Extract the [X, Y] coordinate from the center of the cell holding the provided text.  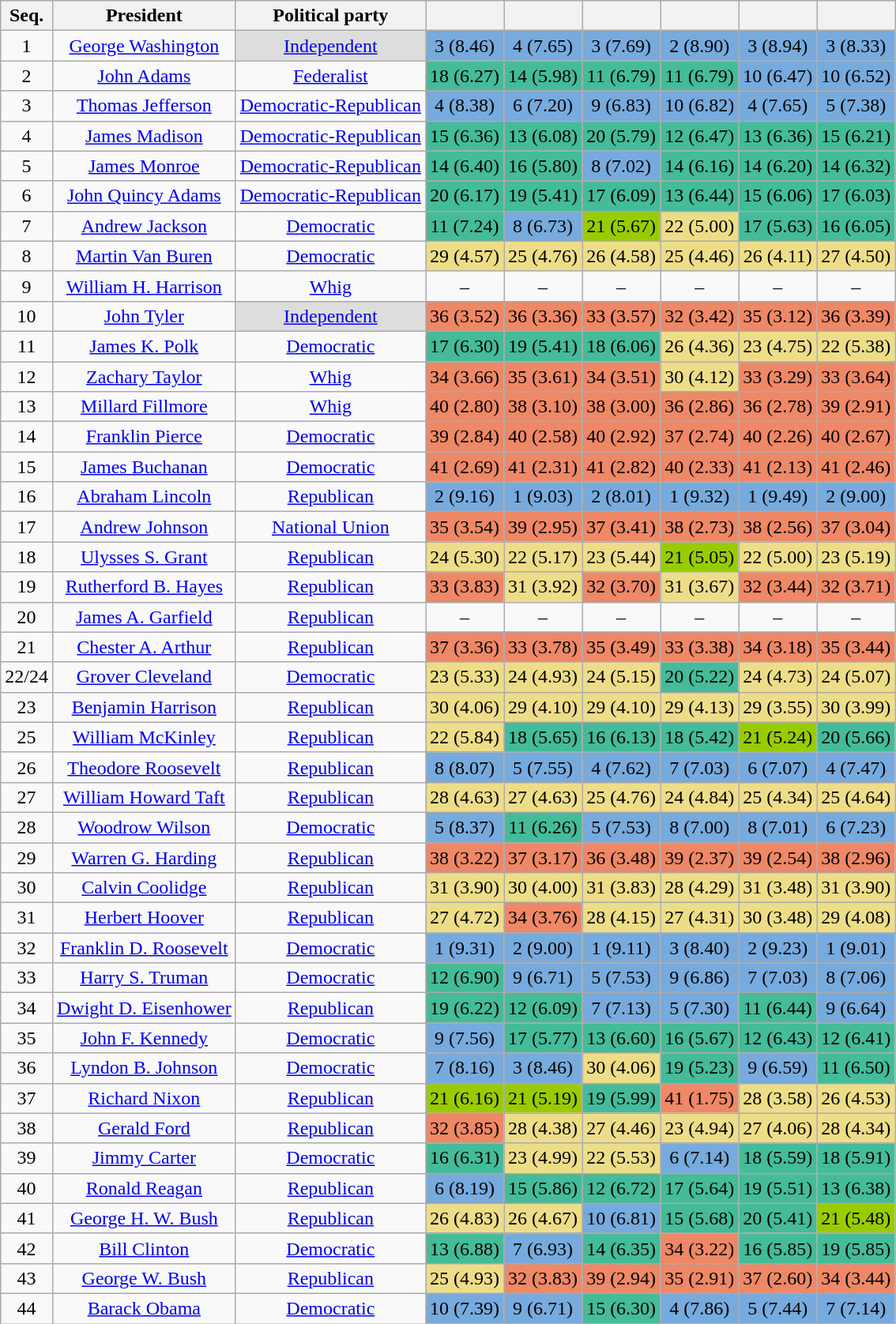
32 (3.85) [465, 1128]
21 [27, 647]
16 (5.80) [544, 166]
22 (5.53) [621, 1158]
7 (7.13) [621, 1008]
29 (4.13) [700, 707]
32 (3.44) [777, 587]
17 (5.63) [777, 226]
17 (6.09) [621, 196]
36 [27, 1068]
23 (5.19) [856, 557]
2 (8.90) [700, 46]
17 (6.30) [465, 346]
25 (4.46) [700, 256]
28 (4.29) [700, 888]
Warren G. Harding [144, 857]
John Tyler [144, 316]
Andrew Johnson [144, 527]
Federalist [330, 76]
1 [27, 46]
16 (6.31) [465, 1158]
5 (7.55) [544, 767]
38 [27, 1128]
2 [27, 76]
James Monroe [144, 166]
Abraham Lincoln [144, 497]
10 (6.82) [700, 106]
11 (7.24) [465, 226]
40 (2.80) [465, 407]
36 (2.78) [777, 407]
22 (5.84) [465, 737]
22/24 [27, 677]
National Union [330, 527]
Zachary Taylor [144, 377]
1 (9.01) [856, 948]
29 (4.08) [856, 918]
21 (6.16) [465, 1098]
35 (3.44) [856, 647]
14 (6.16) [700, 166]
George Washington [144, 46]
40 (2.67) [856, 437]
21 (5.05) [700, 557]
Thomas Jefferson [144, 106]
35 (3.61) [544, 377]
11 (6.26) [544, 827]
14 [27, 437]
12 (6.90) [465, 978]
8 [27, 256]
8 (8.07) [465, 767]
13 (6.44) [700, 196]
6 (8.19) [465, 1188]
7 (6.93) [544, 1248]
38 (3.00) [621, 407]
37 (2.60) [777, 1278]
9 (6.83) [621, 106]
3 (8.40) [700, 948]
41 (2.31) [544, 467]
Dwight D. Eisenhower [144, 1008]
24 (5.07) [856, 677]
18 (5.59) [777, 1158]
5 (7.38) [856, 106]
32 [27, 948]
27 (4.50) [856, 256]
19 (5.85) [856, 1248]
30 (4.00) [544, 888]
19 (6.22) [465, 1008]
34 (3.66) [465, 377]
8 (6.73) [544, 226]
John Quincy Adams [144, 196]
27 (4.06) [777, 1128]
15 (6.30) [621, 1308]
40 (2.33) [700, 467]
18 (6.06) [621, 346]
4 (7.62) [621, 767]
26 (4.11) [777, 256]
15 (5.68) [700, 1218]
10 (6.81) [621, 1218]
13 (6.60) [621, 1038]
33 (3.38) [700, 647]
26 (4.67) [544, 1218]
34 (3.18) [777, 647]
11 (6.50) [856, 1068]
39 (2.54) [777, 857]
33 (3.29) [777, 377]
Bill Clinton [144, 1248]
3 (7.69) [621, 46]
24 (4.93) [544, 677]
38 (2.96) [856, 857]
5 (8.37) [465, 827]
27 (4.31) [700, 918]
17 (6.03) [856, 196]
34 (3.51) [621, 377]
11 [27, 346]
30 (3.48) [777, 918]
Seq. [27, 16]
17 [27, 527]
40 (2.92) [621, 437]
Rutherford B. Hayes [144, 587]
14 (6.35) [621, 1248]
8 (7.02) [621, 166]
37 (3.36) [465, 647]
14 (6.32) [856, 166]
10 (6.52) [856, 76]
32 (3.42) [700, 316]
18 (5.65) [544, 737]
16 (5.67) [700, 1038]
10 [27, 316]
15 (6.21) [856, 136]
7 [27, 226]
9 (6.59) [777, 1068]
24 (4.84) [700, 797]
Andrew Jackson [144, 226]
Richard Nixon [144, 1098]
40 [27, 1188]
39 (2.94) [621, 1278]
3 (8.94) [777, 46]
20 (5.41) [777, 1218]
36 (3.36) [544, 316]
28 (4.38) [544, 1128]
13 (6.88) [465, 1248]
Ronald Reagan [144, 1188]
42 [27, 1248]
36 (3.48) [621, 857]
27 (4.63) [544, 797]
William Howard Taft [144, 797]
William H. Harrison [144, 286]
1 (9.32) [700, 497]
26 (4.83) [465, 1218]
21 (5.24) [777, 737]
George H. W. Bush [144, 1218]
15 (6.06) [777, 196]
James A. Garfield [144, 617]
10 (7.39) [465, 1308]
20 (5.66) [856, 737]
22 (5.17) [544, 557]
41 (2.13) [777, 467]
20 (5.22) [700, 677]
33 (3.57) [621, 316]
15 [27, 467]
30 (3.99) [856, 707]
20 [27, 617]
27 (4.72) [465, 918]
9 (6.64) [856, 1008]
William McKinley [144, 737]
35 (3.54) [465, 527]
Grover Cleveland [144, 677]
19 [27, 587]
23 (5.44) [621, 557]
33 (3.83) [465, 587]
19 (5.23) [700, 1068]
Chester A. Arthur [144, 647]
38 (3.22) [465, 857]
37 (2.74) [700, 437]
18 (5.91) [856, 1158]
20 (5.79) [621, 136]
9 [27, 286]
2 (9.16) [465, 497]
35 (3.12) [777, 316]
2 (8.01) [621, 497]
33 (3.78) [544, 647]
President [144, 16]
19 (5.99) [621, 1098]
41 (2.69) [465, 467]
18 [27, 557]
34 (3.22) [700, 1248]
23 (5.33) [465, 677]
12 (6.47) [700, 136]
21 (5.48) [856, 1218]
Theodore Roosevelt [144, 767]
25 [27, 737]
39 (2.95) [544, 527]
44 [27, 1308]
3 [27, 106]
24 (4.73) [777, 677]
24 (5.30) [465, 557]
14 (6.40) [465, 166]
28 (4.63) [465, 797]
4 (7.47) [856, 767]
41 (1.75) [700, 1098]
7 (7.14) [856, 1308]
39 [27, 1158]
30 (4.12) [700, 377]
36 (2.86) [700, 407]
19 (5.51) [777, 1188]
6 (7.23) [856, 827]
12 (6.72) [621, 1188]
9 (6.86) [700, 978]
5 (7.44) [777, 1308]
Jimmy Carter [144, 1158]
1 (9.31) [465, 948]
20 (6.17) [465, 196]
34 (3.76) [544, 918]
37 (3.41) [621, 527]
Ulysses S. Grant [144, 557]
16 (6.13) [621, 737]
Harry S. Truman [144, 978]
32 (3.70) [621, 587]
38 (3.10) [544, 407]
27 [27, 797]
38 (2.73) [700, 527]
23 [27, 707]
6 (7.20) [544, 106]
Political party [330, 16]
28 (3.58) [777, 1098]
37 (3.04) [856, 527]
6 (7.07) [777, 767]
40 (2.26) [777, 437]
35 (3.49) [621, 647]
18 (5.42) [700, 737]
Martin Van Buren [144, 256]
40 (2.58) [544, 437]
6 [27, 196]
32 (3.71) [856, 587]
Lyndon B. Johnson [144, 1068]
37 [27, 1098]
25 (4.64) [856, 797]
27 (4.46) [621, 1128]
41 (2.82) [621, 467]
32 (3.83) [544, 1278]
39 (2.37) [700, 857]
29 [27, 857]
34 [27, 1008]
14 (6.20) [777, 166]
31 (3.83) [621, 888]
James K. Polk [144, 346]
16 (5.85) [777, 1248]
Millard Fillmore [144, 407]
16 [27, 497]
31 (3.48) [777, 888]
1 (9.11) [621, 948]
23 (4.94) [700, 1128]
George W. Bush [144, 1278]
30 [27, 888]
23 (4.75) [777, 346]
Franklin Pierce [144, 437]
15 (5.86) [544, 1188]
Herbert Hoover [144, 918]
6 (7.14) [700, 1158]
17 (5.77) [544, 1038]
35 (2.91) [700, 1278]
23 (4.99) [544, 1158]
Benjamin Harrison [144, 707]
15 (6.36) [465, 136]
26 (4.53) [856, 1098]
8 (7.01) [777, 827]
24 (5.15) [621, 677]
17 (5.64) [700, 1188]
Gerald Ford [144, 1128]
26 (4.36) [700, 346]
25 (4.34) [777, 797]
1 (9.49) [777, 497]
18 (6.27) [465, 76]
35 [27, 1038]
Franklin D. Roosevelt [144, 948]
31 (3.67) [700, 587]
5 [27, 166]
John F. Kennedy [144, 1038]
12 [27, 377]
13 (6.38) [856, 1188]
26 [27, 767]
13 (6.36) [777, 136]
39 (2.84) [465, 437]
28 (4.34) [856, 1128]
31 (3.92) [544, 587]
36 (3.52) [465, 316]
37 (3.17) [544, 857]
41 (2.46) [856, 467]
4 (7.86) [700, 1308]
Barack Obama [144, 1308]
13 (6.08) [544, 136]
John Adams [144, 76]
28 [27, 827]
11 (6.44) [777, 1008]
James Buchanan [144, 467]
16 (6.05) [856, 226]
33 (3.64) [856, 377]
21 (5.67) [621, 226]
34 (3.44) [856, 1278]
39 (2.91) [856, 407]
22 (5.38) [856, 346]
38 (2.56) [777, 527]
1 (9.03) [544, 497]
4 [27, 136]
7 (8.16) [465, 1068]
26 (4.58) [621, 256]
12 (6.41) [856, 1038]
5 (7.30) [700, 1008]
29 (4.57) [465, 256]
8 (7.06) [856, 978]
3 (8.33) [856, 46]
33 [27, 978]
31 [27, 918]
10 (6.47) [777, 76]
12 (6.43) [777, 1038]
29 (3.55) [777, 707]
25 (4.93) [465, 1278]
36 (3.39) [856, 316]
Calvin Coolidge [144, 888]
43 [27, 1278]
14 (5.98) [544, 76]
Woodrow Wilson [144, 827]
28 (4.15) [621, 918]
8 (7.00) [700, 827]
4 (8.38) [465, 106]
James Madison [144, 136]
13 [27, 407]
12 (6.09) [544, 1008]
9 (7.56) [465, 1038]
21 (5.19) [544, 1098]
2 (9.23) [777, 948]
41 [27, 1218]
